Find where the given text appears and provide that cell's center as (x, y) coordinate. 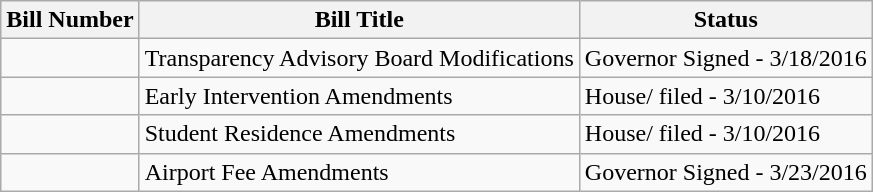
Early Intervention Amendments (359, 96)
Bill Title (359, 20)
Governor Signed - 3/18/2016 (726, 58)
Airport Fee Amendments (359, 172)
Transparency Advisory Board Modifications (359, 58)
Governor Signed - 3/23/2016 (726, 172)
Student Residence Amendments (359, 134)
Status (726, 20)
Bill Number (70, 20)
